Provide the (x, y) coordinate of the cell's center where the given text is located.  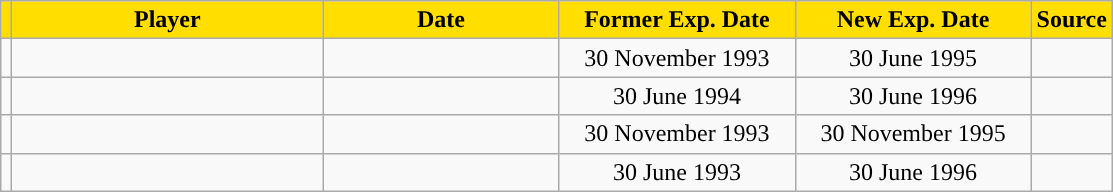
New Exp. Date (913, 20)
30 June 1995 (913, 58)
30 November 1995 (913, 134)
Source (1072, 20)
30 June 1993 (677, 172)
Player (168, 20)
Date (441, 20)
30 June 1994 (677, 96)
Former Exp. Date (677, 20)
